Capture the cell that displays the provided text and extract its (X, Y) central coordinate. 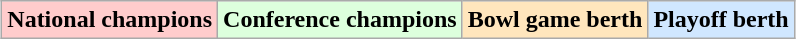
National champions (110, 20)
Bowl game berth (555, 20)
Conference champions (340, 20)
Playoff berth (721, 20)
